For the text-containing cell, return its midpoint in (x, y) coordinate format. 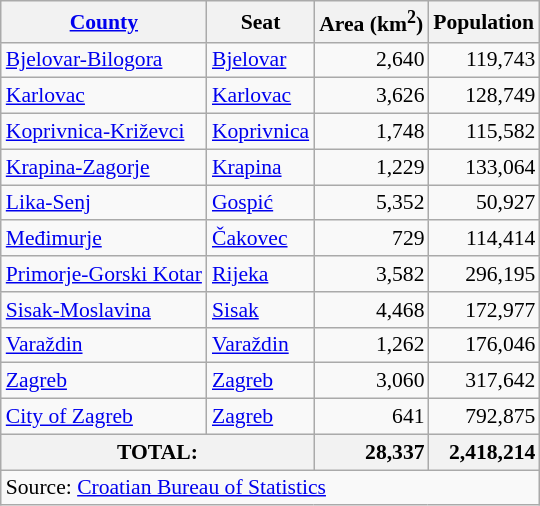
2,418,214 (484, 452)
Population (484, 22)
50,927 (484, 203)
Lika-Senj (104, 203)
3,060 (371, 381)
5,352 (371, 203)
Sisak (260, 309)
114,414 (484, 238)
Sisak-Moslavina (104, 309)
Primorje-Gorski Kotar (104, 274)
176,046 (484, 345)
1,229 (371, 167)
317,642 (484, 381)
Source: Croatian Bureau of Statistics (270, 488)
119,743 (484, 60)
Rijeka (260, 274)
133,064 (484, 167)
Koprivnica-Križevci (104, 131)
296,195 (484, 274)
Bjelovar-Bilogora (104, 60)
172,977 (484, 309)
729 (371, 238)
County (104, 22)
641 (371, 416)
TOTAL: (158, 452)
1,748 (371, 131)
Krapina-Zagorje (104, 167)
Koprivnica (260, 131)
Krapina (260, 167)
1,262 (371, 345)
Međimurje (104, 238)
City of Zagreb (104, 416)
Area (km2) (371, 22)
28,337 (371, 452)
Čakovec (260, 238)
3,582 (371, 274)
Seat (260, 22)
3,626 (371, 96)
792,875 (484, 416)
Gospić (260, 203)
2,640 (371, 60)
115,582 (484, 131)
4,468 (371, 309)
Bjelovar (260, 60)
128,749 (484, 96)
